Return the [X, Y] coordinate for the center point of the cell that contains the specified text.  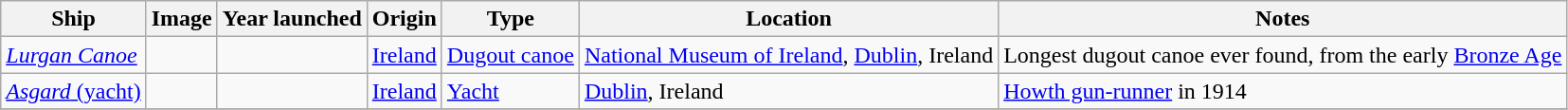
Image [182, 19]
Dugout canoe [510, 55]
Origin [404, 19]
Lurgan Canoe [74, 55]
Year launched [292, 19]
Notes [1283, 19]
Howth gun-runner in 1914 [1283, 91]
Type [510, 19]
Location [788, 19]
Ship [74, 19]
Dublin, Ireland [788, 91]
Asgard (yacht) [74, 91]
Longest dugout canoe ever found, from the early Bronze Age [1283, 55]
Yacht [510, 91]
National Museum of Ireland, Dublin, Ireland [788, 55]
